Scan for the cell matching the given text and deliver its (X, Y) coordinate at center. 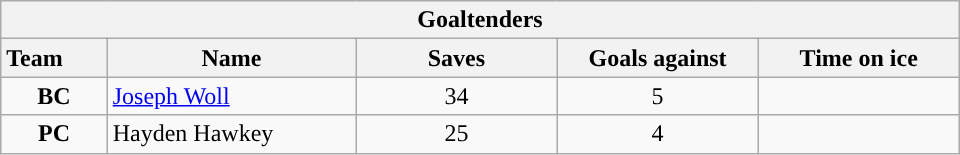
Hayden Hawkey (232, 134)
Goals against (658, 58)
5 (658, 96)
Saves (456, 58)
PC (54, 134)
25 (456, 134)
Name (232, 58)
Time on ice (858, 58)
BC (54, 96)
Goaltenders (480, 20)
4 (658, 134)
Joseph Woll (232, 96)
34 (456, 96)
Team (54, 58)
